Locate the cell with the specified text and output its [X, Y] center coordinate. 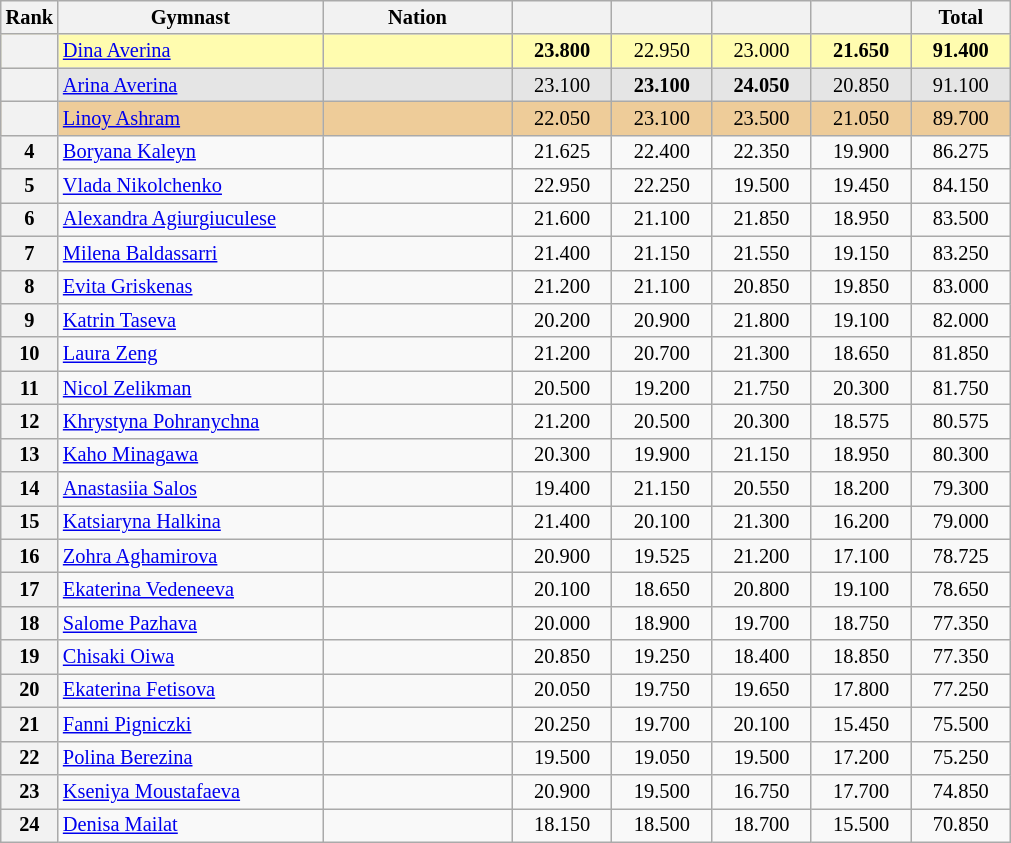
18.900 [662, 623]
21.650 [861, 51]
21.050 [861, 118]
19.200 [662, 388]
Nicol Zelikman [190, 388]
5 [30, 186]
75.250 [961, 758]
Denisa Mailat [190, 825]
21.750 [762, 388]
Laura Zeng [190, 354]
17 [30, 589]
18.750 [861, 623]
20.700 [662, 354]
18.400 [762, 657]
Milena Baldassarri [190, 253]
Kaho Minagawa [190, 455]
Gymnast [190, 17]
83.500 [961, 219]
Ekaterina Vedeneeva [190, 589]
Anastasiia Salos [190, 489]
15.500 [861, 825]
Nation [418, 17]
22 [30, 758]
6 [30, 219]
Fanni Pigniczki [190, 724]
83.000 [961, 287]
Salome Pazhava [190, 623]
18.575 [861, 421]
83.250 [961, 253]
Khrystyna Pohranychna [190, 421]
19.150 [861, 253]
12 [30, 421]
Arina Averina [190, 85]
79.300 [961, 489]
19.050 [662, 758]
Rank [30, 17]
4 [30, 152]
Vlada Nikolchenko [190, 186]
18.150 [562, 825]
81.750 [961, 388]
22.400 [662, 152]
91.100 [961, 85]
Total [961, 17]
Katrin Taseva [190, 320]
78.725 [961, 556]
21.800 [762, 320]
18.500 [662, 825]
9 [30, 320]
Zohra Aghamirova [190, 556]
91.400 [961, 51]
11 [30, 388]
20.550 [762, 489]
13 [30, 455]
84.150 [961, 186]
81.850 [961, 354]
18.850 [861, 657]
16.200 [861, 522]
17.800 [861, 690]
Chisaki Oiwa [190, 657]
21.600 [562, 219]
Kseniya Moustafaeva [190, 791]
Boryana Kaleyn [190, 152]
78.650 [961, 589]
21.850 [762, 219]
77.250 [961, 690]
23.000 [762, 51]
7 [30, 253]
79.000 [961, 522]
15.450 [861, 724]
23 [30, 791]
20.800 [762, 589]
18.700 [762, 825]
8 [30, 287]
19.250 [662, 657]
17.200 [861, 758]
10 [30, 354]
15 [30, 522]
Alexandra Agiurgiuculese [190, 219]
Linoy Ashram [190, 118]
70.850 [961, 825]
19.400 [562, 489]
21.550 [762, 253]
20 [30, 690]
75.500 [961, 724]
20.250 [562, 724]
80.300 [961, 455]
16.750 [762, 791]
Dina Averina [190, 51]
19.750 [662, 690]
21 [30, 724]
89.700 [961, 118]
17.100 [861, 556]
Katsiaryna Halkina [190, 522]
19.450 [861, 186]
23.800 [562, 51]
74.850 [961, 791]
22.350 [762, 152]
82.000 [961, 320]
16 [30, 556]
86.275 [961, 152]
19.650 [762, 690]
Ekaterina Fetisova [190, 690]
14 [30, 489]
Evita Griskenas [190, 287]
80.575 [961, 421]
24.050 [762, 85]
23.500 [762, 118]
21.625 [562, 152]
22.050 [562, 118]
19 [30, 657]
20.000 [562, 623]
19.525 [662, 556]
18 [30, 623]
20.200 [562, 320]
20.050 [562, 690]
18.200 [861, 489]
19.850 [861, 287]
24 [30, 825]
22.250 [662, 186]
Polina Berezina [190, 758]
17.700 [861, 791]
